Return the [x, y] coordinate for the center point of the cell that contains the specified text.  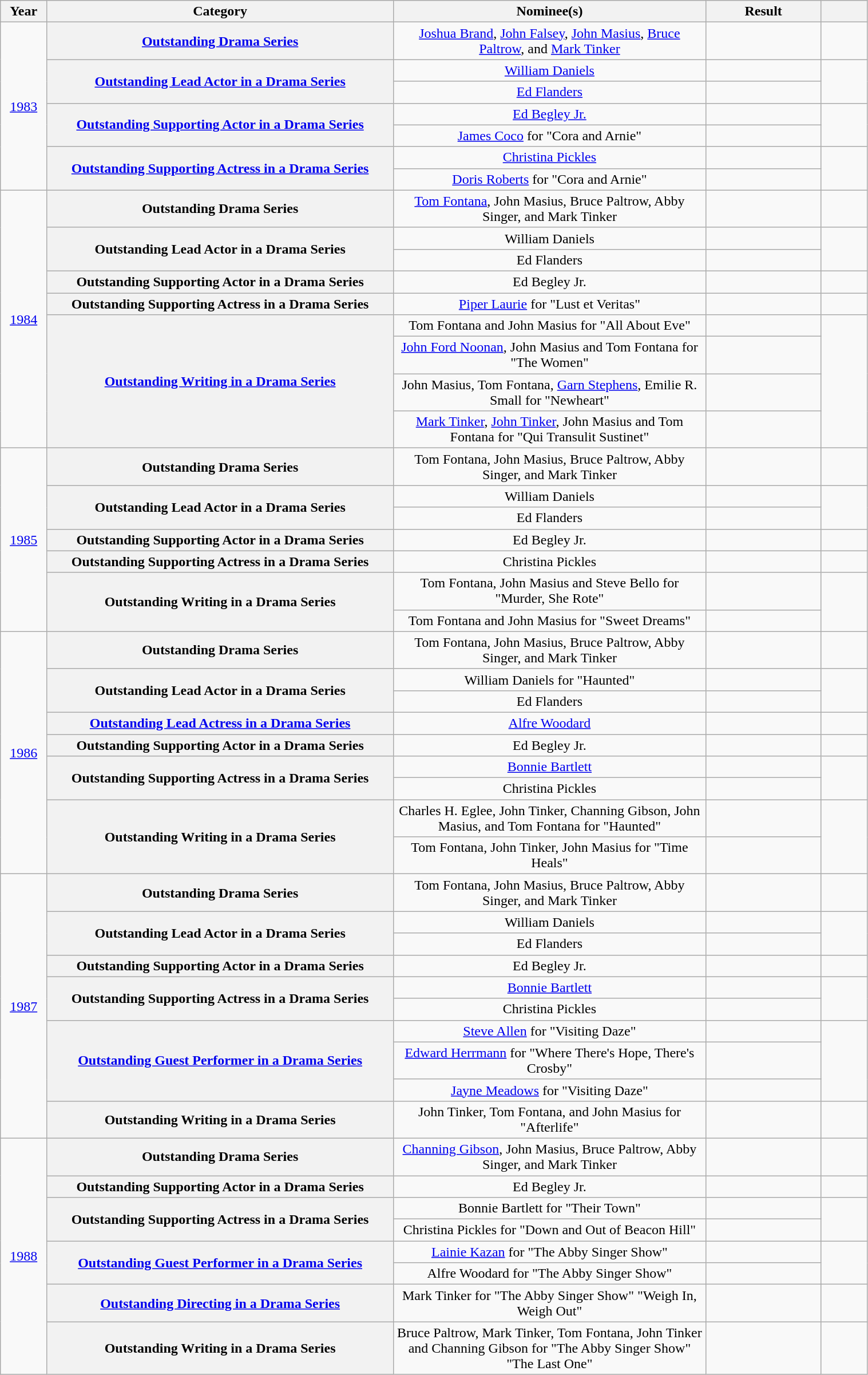
William Daniels for "Haunted" [550, 679]
Joshua Brand, John Falsey, John Masius, Bruce Paltrow, and Mark Tinker [550, 41]
Nominee(s) [550, 11]
Charles H. Eglee, John Tinker, Channing Gibson, John Masius, and Tom Fontana for "Haunted" [550, 819]
1983 [24, 106]
Category [220, 11]
Channing Gibson, John Masius, Bruce Paltrow, Abby Singer, and Mark Tinker [550, 1156]
Outstanding Directing in a Drama Series [220, 1303]
Edward Herrmann for "Where There's Hope, There's Crosby" [550, 1060]
Outstanding Lead Actress in a Drama Series [220, 723]
James Coco for "Cora and Arnie" [550, 136]
1987 [24, 1006]
Piper Laurie for "Lust et Veritas" [550, 304]
Year [24, 11]
1986 [24, 753]
Jayne Meadows for "Visiting Daze" [550, 1090]
John Tinker, Tom Fontana, and John Masius for "Afterlife" [550, 1120]
Result [763, 11]
Tom Fontana, John Tinker, John Masius for "Time Heals" [550, 855]
Mark Tinker, John Tinker, John Masius and Tom Fontana for "Qui Transulit Sustinet" [550, 429]
Steve Allen for "Visiting Daze" [550, 1031]
Alfre Woodard for "The Abby Singer Show" [550, 1274]
Mark Tinker for "The Abby Singer Show" "Weigh In, Weigh Out" [550, 1303]
Doris Roberts for "Cora and Arnie" [550, 179]
Tom Fontana and John Masius for "Sweet Dreams" [550, 621]
John Ford Noonan, John Masius and Tom Fontana for "The Women" [550, 355]
Lainie Kazan for "The Abby Singer Show" [550, 1252]
Tom Fontana and John Masius for "All About Eve" [550, 326]
Alfre Woodard [550, 723]
Tom Fontana, John Masius and Steve Bello for "Murder, She Rote" [550, 591]
1985 [24, 540]
Bruce Paltrow, Mark Tinker, Tom Fontana, John Tinker and Channing Gibson for "The Abby Singer Show" "The Last One" [550, 1348]
Christina Pickles for "Down and Out of Beacon Hill" [550, 1230]
Bonnie Bartlett for "Their Town" [550, 1208]
1988 [24, 1256]
John Masius, Tom Fontana, Garn Stephens, Emilie R. Small for "Newheart" [550, 393]
1984 [24, 319]
